From the cell containing the given text, extract its center point as (x, y) coordinate. 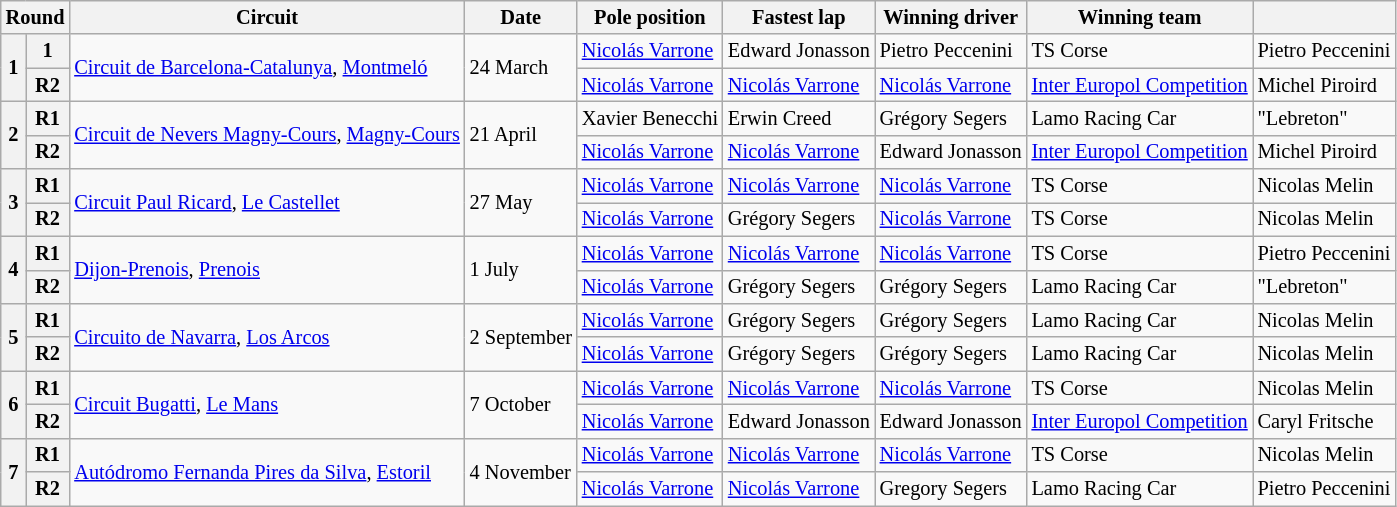
Erwin Creed (799, 118)
24 March (521, 68)
6 (14, 404)
Circuit de Barcelona-Catalunya, Montmeló (266, 68)
4 (14, 270)
Round (36, 17)
5 (14, 336)
Xavier Benecchi (650, 118)
Autódromo Fernanda Pires da Silva, Estoril (266, 472)
Circuit de Nevers Magny-Cours, Magny-Cours (266, 134)
Circuit Paul Ricard, Le Castellet (266, 202)
Fastest lap (799, 17)
27 May (521, 202)
3 (14, 202)
Winning driver (951, 17)
Date (521, 17)
21 April (521, 134)
Gregory Segers (951, 489)
Winning team (1140, 17)
Pole position (650, 17)
7 October (521, 404)
Caryl Fritsche (1324, 421)
Circuit (266, 17)
4 November (521, 472)
Dijon-Prenois, Prenois (266, 270)
Circuit Bugatti, Le Mans (266, 404)
2 September (521, 336)
1 July (521, 270)
7 (14, 472)
Circuito de Navarra, Los Arcos (266, 336)
2 (14, 134)
